From the cell containing the given text, extract its center point as (X, Y) coordinate. 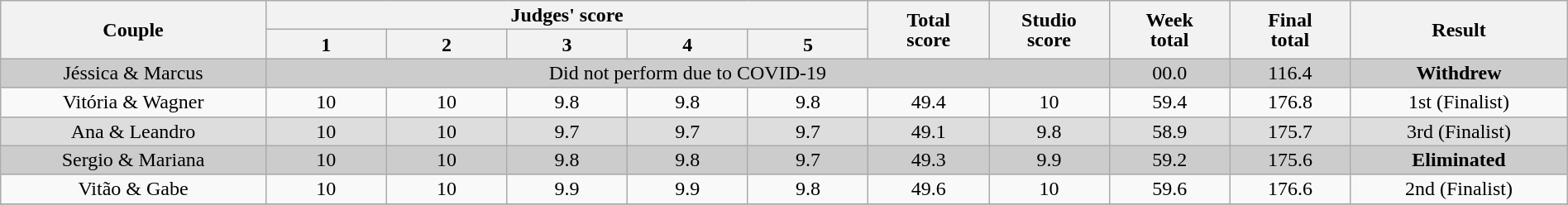
Totalscore (929, 30)
Did not perform due to COVID-19 (687, 73)
Sergio & Mariana (134, 160)
Finaltotal (1290, 30)
176.6 (1290, 188)
1 (326, 45)
Result (1459, 30)
176.8 (1290, 102)
3rd (Finalist) (1459, 131)
Couple (134, 30)
Vitória & Wagner (134, 102)
58.9 (1169, 131)
5 (808, 45)
49.4 (929, 102)
Studioscore (1049, 30)
49.6 (929, 188)
175.7 (1290, 131)
59.6 (1169, 188)
59.4 (1169, 102)
00.0 (1169, 73)
2nd (Finalist) (1459, 188)
49.1 (929, 131)
Withdrew (1459, 73)
59.2 (1169, 160)
2 (447, 45)
49.3 (929, 160)
Weektotal (1169, 30)
Vitão & Gabe (134, 188)
3 (567, 45)
4 (687, 45)
Jéssica & Marcus (134, 73)
1st (Finalist) (1459, 102)
116.4 (1290, 73)
175.6 (1290, 160)
Judges' score (567, 15)
Eliminated (1459, 160)
Ana & Leandro (134, 131)
